Locate the cell with the specified text and output its (X, Y) center coordinate. 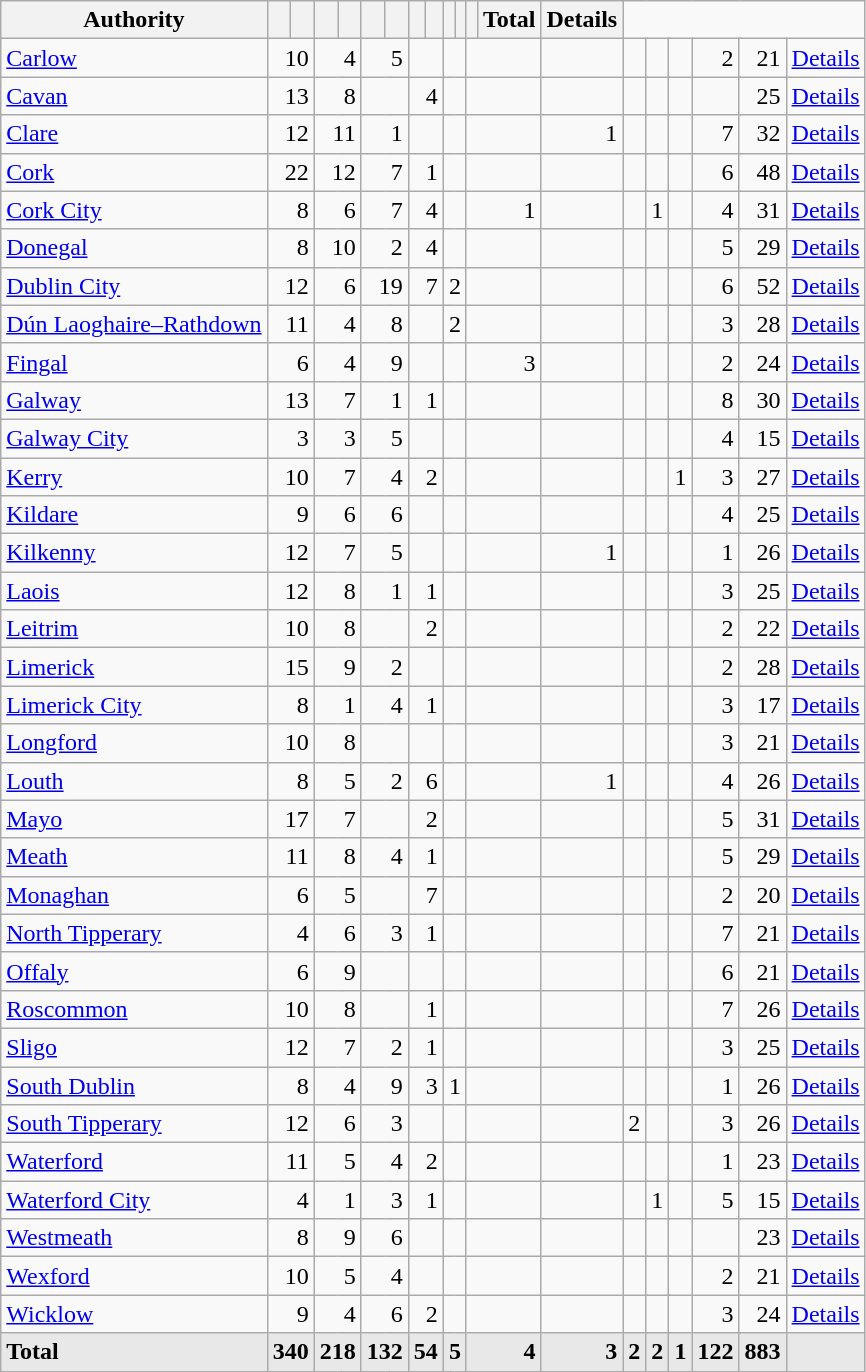
Westmeath (134, 1238)
Waterford City (134, 1200)
48 (762, 172)
Offaly (134, 971)
Cavan (134, 96)
Kilkenny (134, 553)
Laois (134, 591)
Limerick City (134, 705)
132 (384, 1352)
Kildare (134, 515)
Fingal (134, 362)
Galway (134, 400)
Dublin City (134, 286)
19 (384, 286)
32 (762, 134)
883 (762, 1352)
Meath (134, 857)
Dún Laoghaire–Rathdown (134, 324)
27 (762, 477)
Waterford (134, 1162)
122 (716, 1352)
Leitrim (134, 629)
Sligo (134, 1047)
Monaghan (134, 895)
218 (338, 1352)
Roscommon (134, 1009)
Kerry (134, 477)
Mayo (134, 819)
Authority (134, 20)
Galway City (134, 438)
Louth (134, 781)
South Dublin (134, 1085)
Cork (134, 172)
Cork City (134, 210)
20 (762, 895)
South Tipperary (134, 1124)
Wicklow (134, 1314)
52 (762, 286)
Clare (134, 134)
North Tipperary (134, 933)
Donegal (134, 248)
30 (762, 400)
Limerick (134, 667)
Wexford (134, 1276)
Carlow (134, 58)
Longford (134, 743)
340 (290, 1352)
54 (426, 1352)
